Return the (x, y) coordinate for the center point of the cell that contains the specified text.  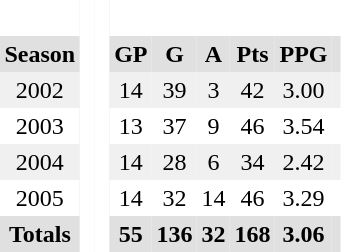
3.54 (304, 126)
2003 (40, 126)
13 (131, 126)
3.00 (304, 90)
2.42 (304, 162)
9 (214, 126)
136 (174, 234)
Totals (40, 234)
6 (214, 162)
2002 (40, 90)
55 (131, 234)
2005 (40, 198)
PPG (304, 54)
39 (174, 90)
3 (214, 90)
168 (252, 234)
Pts (252, 54)
28 (174, 162)
G (174, 54)
34 (252, 162)
2004 (40, 162)
GP (131, 54)
A (214, 54)
Season (40, 54)
3.29 (304, 198)
37 (174, 126)
42 (252, 90)
3.06 (304, 234)
